Search for the cell housing the specified text and yield its (X, Y) center coordinate. 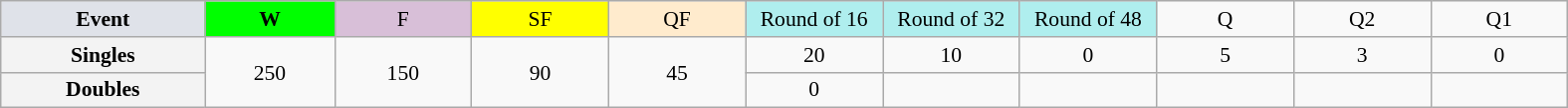
250 (270, 72)
20 (814, 55)
45 (677, 72)
Q2 (1362, 19)
Round of 48 (1088, 19)
150 (403, 72)
QF (677, 19)
Singles (104, 55)
Event (104, 19)
10 (951, 55)
5 (1226, 55)
Q (1226, 19)
SF (541, 19)
3 (1362, 55)
F (403, 19)
90 (541, 72)
Q1 (1499, 19)
Round of 16 (814, 19)
Doubles (104, 90)
Round of 32 (951, 19)
W (270, 19)
